Locate the cell with the specified text and output its [x, y] center coordinate. 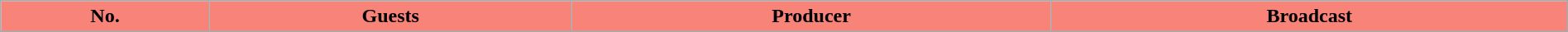
Guests [390, 16]
No. [106, 16]
Producer [811, 16]
Broadcast [1309, 16]
